Search for the cell housing the specified text and yield its (X, Y) center coordinate. 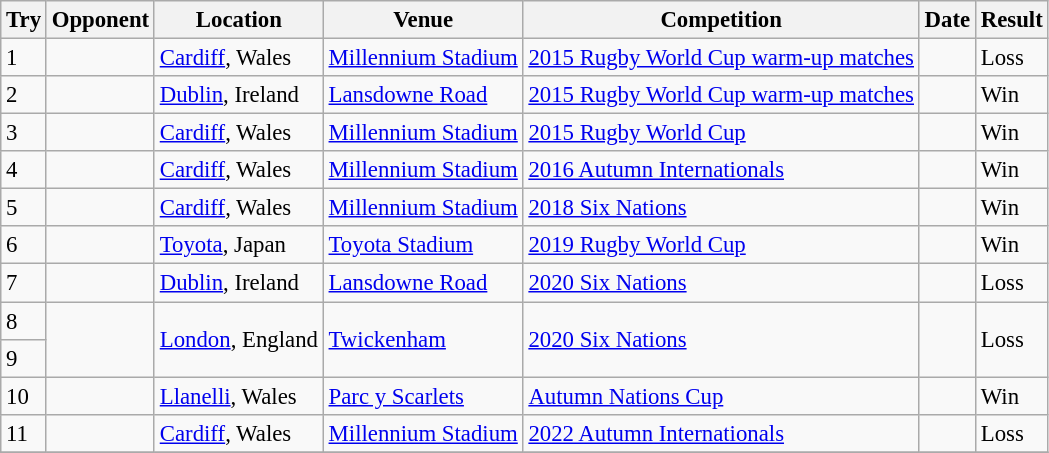
Parc y Scarlets (423, 396)
Competition (721, 20)
5 (24, 208)
9 (24, 358)
Location (238, 20)
1 (24, 58)
Try (24, 20)
Opponent (100, 20)
6 (24, 245)
Date (947, 20)
Toyota Stadium (423, 245)
Twickenham (423, 340)
7 (24, 283)
Autumn Nations Cup (721, 396)
Toyota, Japan (238, 245)
11 (24, 433)
2 (24, 95)
Result (1012, 20)
4 (24, 170)
3 (24, 133)
Venue (423, 20)
2022 Autumn Internationals (721, 433)
London, England (238, 340)
2016 Autumn Internationals (721, 170)
10 (24, 396)
Llanelli, Wales (238, 396)
2015 Rugby World Cup (721, 133)
2019 Rugby World Cup (721, 245)
8 (24, 321)
2018 Six Nations (721, 208)
